Find where the given text appears and provide that cell's center as [x, y] coordinate. 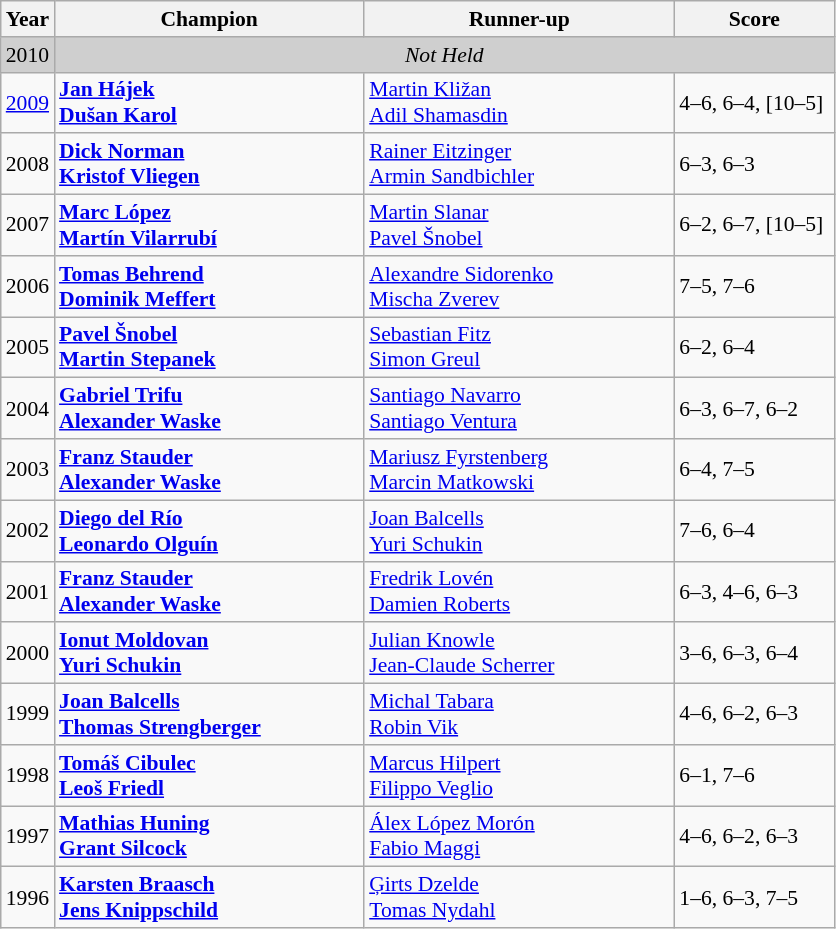
Diego del Río Leonardo Olguín [209, 530]
3–6, 6–3, 6–4 [754, 654]
2004 [28, 408]
2009 [28, 102]
Martin Kližan Adil Shamasdin [519, 102]
Michal Tabara Robin Vik [519, 714]
Tomas Behrend Dominik Meffert [209, 286]
Julian Knowle Jean-Claude Scherrer [519, 654]
2000 [28, 654]
Dick Norman Kristof Vliegen [209, 164]
Alexandre Sidorenko Mischa Zverev [519, 286]
Rainer Eitzinger Armin Sandbichler [519, 164]
1996 [28, 898]
2006 [28, 286]
2010 [28, 55]
Álex López Morón Fabio Maggi [519, 836]
2007 [28, 226]
Joan Balcells Yuri Schukin [519, 530]
2002 [28, 530]
7–5, 7–6 [754, 286]
Mathias Huning Grant Silcock [209, 836]
6–3, 6–3 [754, 164]
7–6, 6–4 [754, 530]
Joan Balcells Thomas Strengberger [209, 714]
Jan Hájek Dušan Karol [209, 102]
Marcus Hilpert Filippo Veglio [519, 776]
Gabriel Trifu Alexander Waske [209, 408]
Santiago Navarro Santiago Ventura [519, 408]
Marc López Martín Vilarrubí [209, 226]
Karsten Braasch Jens Knippschild [209, 898]
2008 [28, 164]
Fredrik Lovén Damien Roberts [519, 592]
Score [754, 19]
6–2, 6–7, [10–5] [754, 226]
Year [28, 19]
1–6, 6–3, 7–5 [754, 898]
Sebastian Fitz Simon Greul [519, 348]
1999 [28, 714]
Ionut Moldovan Yuri Schukin [209, 654]
6–4, 7–5 [754, 470]
Mariusz Fyrstenberg Marcin Matkowski [519, 470]
2005 [28, 348]
2003 [28, 470]
Runner-up [519, 19]
Martin Slanar Pavel Šnobel [519, 226]
1997 [28, 836]
6–3, 6–7, 6–2 [754, 408]
6–2, 6–4 [754, 348]
Pavel Šnobel Martin Stepanek [209, 348]
4–6, 6–4, [10–5] [754, 102]
Not Held [444, 55]
6–1, 7–6 [754, 776]
1998 [28, 776]
Tomáš Cibulec Leoš Friedl [209, 776]
Champion [209, 19]
2001 [28, 592]
6–3, 4–6, 6–3 [754, 592]
Ģirts Dzelde Tomas Nydahl [519, 898]
